Identify which cell holds the provided text, then report its [X, Y] central coordinate. 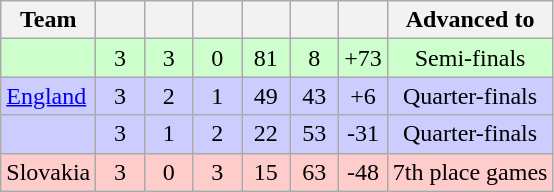
81 [266, 58]
7th place games [470, 172]
43 [314, 96]
15 [266, 172]
53 [314, 134]
-48 [364, 172]
22 [266, 134]
Slovakia [48, 172]
8 [314, 58]
63 [314, 172]
+73 [364, 58]
England [48, 96]
Advanced to [470, 20]
+6 [364, 96]
-31 [364, 134]
49 [266, 96]
Team [48, 20]
Semi-finals [470, 58]
